Provide the (x, y) coordinate of the cell's center where the given text is located.  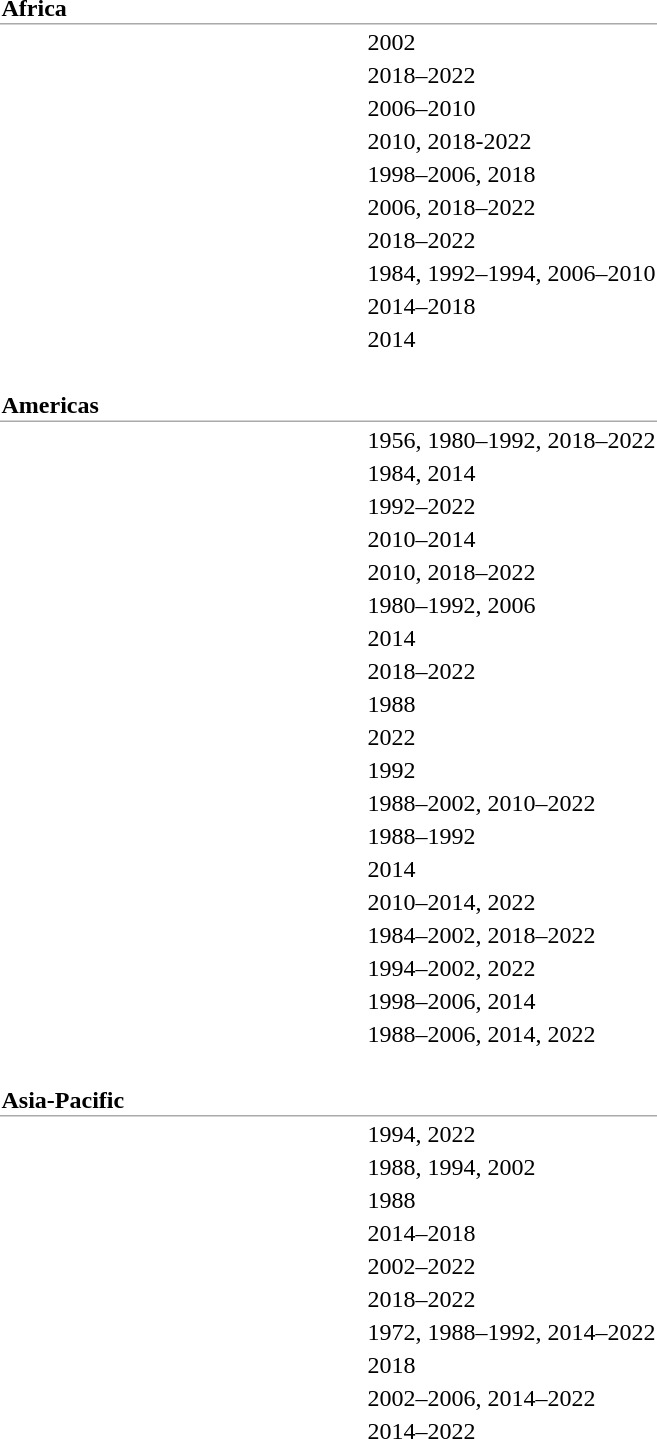
1984–2002, 2018–2022 (512, 935)
1988–2002, 2010–2022 (512, 803)
1994, 2022 (512, 1135)
1956, 1980–1992, 2018–2022 (512, 440)
1992 (512, 770)
1994–2002, 2022 (512, 968)
2006–2010 (512, 109)
1988–1992 (512, 836)
2010, 2018–2022 (512, 572)
2002–2022 (512, 1267)
1992–2022 (512, 506)
2010–2014 (512, 539)
1980–1992, 2006 (512, 605)
1984, 1992–1994, 2006–2010 (512, 273)
2006, 2018–2022 (512, 207)
1988–2006, 2014, 2022 (512, 1034)
2002 (512, 43)
Americas (328, 406)
1984, 2014 (512, 473)
1998–2006, 2018 (512, 175)
2010–2014, 2022 (512, 902)
2018 (512, 1365)
2002–2006, 2014–2022 (512, 1399)
2010, 2018-2022 (512, 141)
2022 (512, 737)
1988, 1994, 2002 (512, 1167)
1972, 1988–1992, 2014–2022 (512, 1333)
Asia-Pacific (328, 1101)
1998–2006, 2014 (512, 1001)
